Pinpoint the cell where the given text exists, returning its (X, Y) midpoint coordinate. 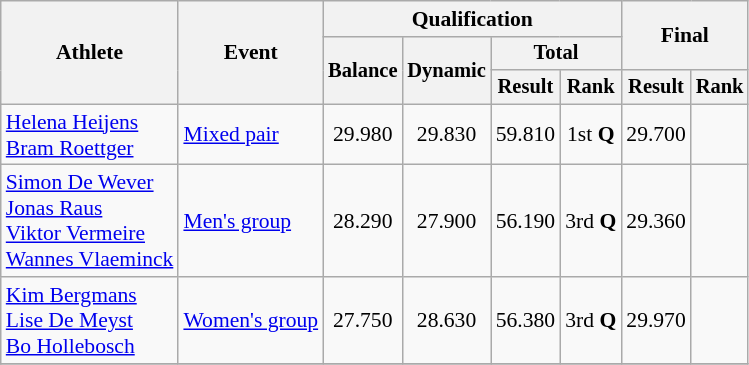
27.900 (446, 221)
Total (556, 54)
28.630 (446, 320)
59.810 (526, 134)
56.380 (526, 320)
Balance (362, 70)
Kim BergmansLise De MeystBo Hollebosch (90, 320)
Women's group (250, 320)
Mixed pair (250, 134)
Men's group (250, 221)
1st Q (590, 134)
27.750 (362, 320)
Simon De WeverJonas RausViktor VermeireWannes Vlaeminck (90, 221)
56.190 (526, 221)
29.970 (656, 320)
29.980 (362, 134)
Qualification (472, 19)
29.700 (656, 134)
28.290 (362, 221)
Event (250, 52)
29.830 (446, 134)
29.360 (656, 221)
Dynamic (446, 70)
Athlete (90, 52)
Final (684, 36)
Helena HeijensBram Roettger (90, 134)
